Scan for the cell matching the given text and deliver its [X, Y] coordinate at center. 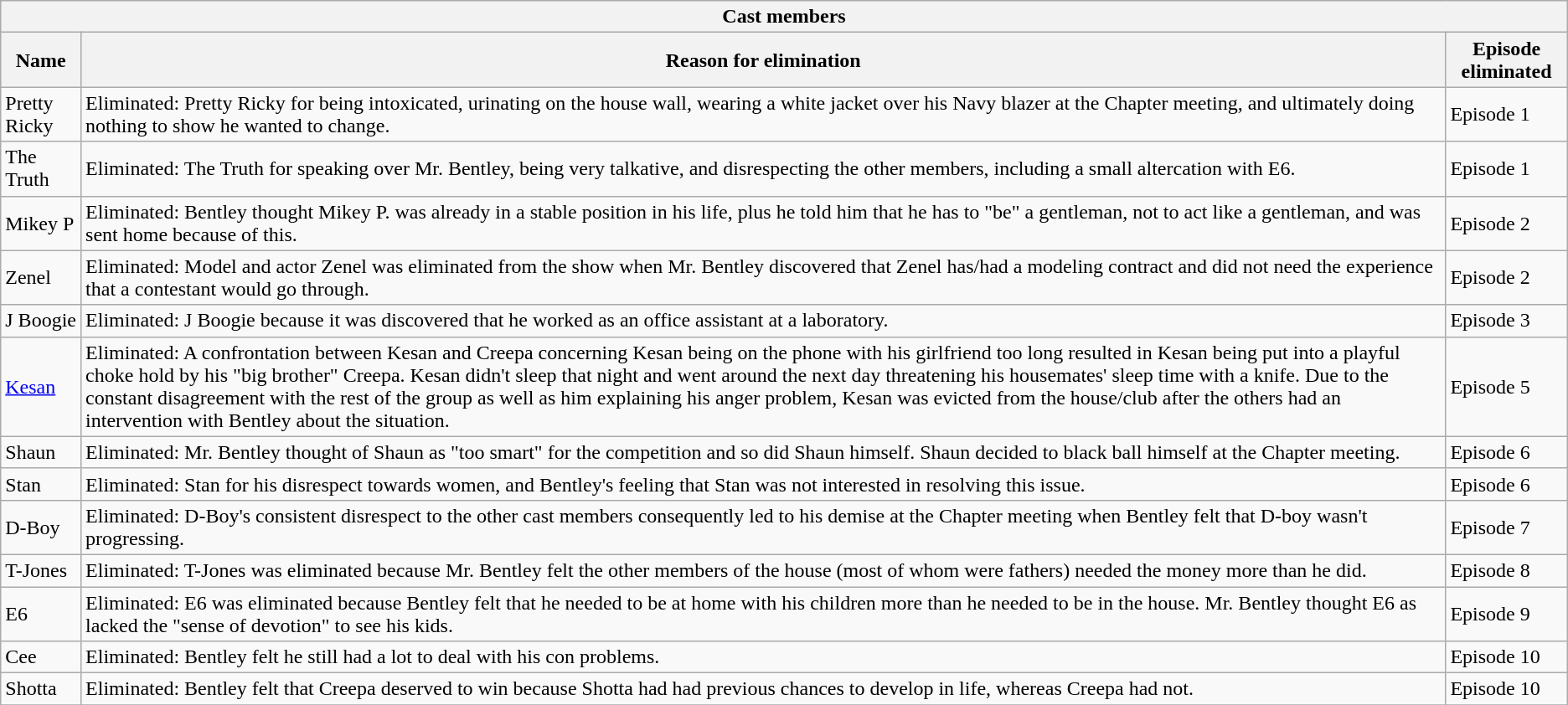
Episode 7 [1506, 527]
T-Jones [41, 570]
Episode 8 [1506, 570]
Shaun [41, 452]
Stan [41, 484]
Episode 5 [1506, 387]
Kesan [41, 387]
D-Boy [41, 527]
Eliminated: Bentley felt he still had a lot to deal with his con problems. [764, 657]
Zenel [41, 278]
Eliminated: Stan for his disrespect towards women, and Bentley's feeling that Stan was not interested in resolving this issue. [764, 484]
Mikey P [41, 223]
E6 [41, 613]
Cast members [784, 17]
J Boogie [41, 321]
Episode eliminated [1506, 60]
Episode 3 [1506, 321]
Episode 9 [1506, 613]
Shotta [41, 689]
Cee [41, 657]
The Truth [41, 169]
Eliminated: Bentley felt that Creepa deserved to win because Shotta had had previous chances to develop in life, whereas Creepa had not. [764, 689]
Name [41, 60]
Pretty Ricky [41, 114]
Eliminated: J Boogie because it was discovered that he worked as an office assistant at a laboratory. [764, 321]
Reason for elimination [764, 60]
